From the cell containing the given text, extract its center point as (x, y) coordinate. 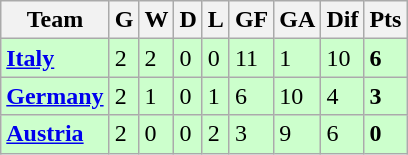
GF (251, 20)
9 (298, 134)
Team (55, 20)
L (216, 20)
W (156, 20)
Austria (55, 134)
Germany (55, 96)
G (124, 20)
GA (298, 20)
D (188, 20)
Dif (342, 20)
Italy (55, 58)
4 (342, 96)
11 (251, 58)
Pts (386, 20)
